Return [X, Y] of the center of cell containing provided text 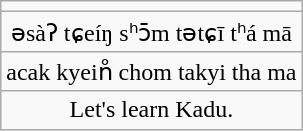
əsàʔ tɕeíŋ sʰɔ̄m tətɕī tʰá mā [152, 32]
Let's learn Kadu. [152, 110]
acak kyein̊ chom takyi tha ma [152, 71]
